Determine the [x, y] coordinate at the center of the cell enclosing the given text.  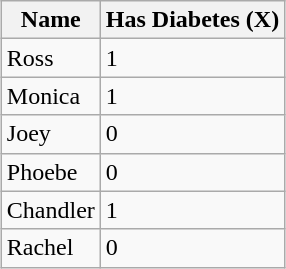
Chandler [50, 210]
Ross [50, 58]
Monica [50, 96]
Has Diabetes (X) [192, 20]
Name [50, 20]
Phoebe [50, 172]
Rachel [50, 248]
Joey [50, 134]
